Return the (X, Y) coordinate for the center point of the cell that contains the specified text.  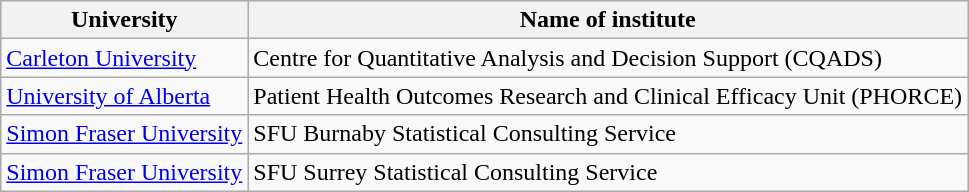
University of Alberta (124, 96)
Name of institute (608, 20)
SFU Surrey Statistical Consulting Service (608, 172)
University (124, 20)
SFU Burnaby Statistical Consulting Service (608, 134)
Carleton University (124, 58)
Patient Health Outcomes Research and Clinical Efficacy Unit (PHORCE) (608, 96)
Centre for Quantitative Analysis and Decision Support (CQADS) (608, 58)
